Capture the cell that displays the provided text and extract its [X, Y] central coordinate. 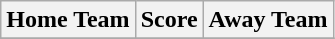
Score [169, 20]
Away Team [268, 20]
Home Team [68, 20]
